Provide the (x, y) coordinate of the cell's center where the given text is located.  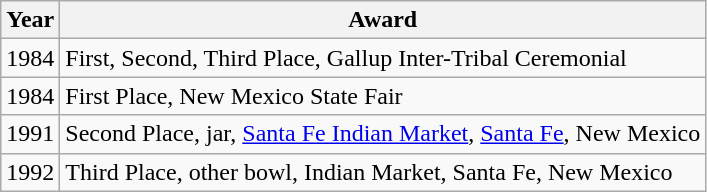
Award (383, 20)
Year (30, 20)
1992 (30, 172)
Third Place, other bowl, Indian Market, Santa Fe, New Mexico (383, 172)
First Place, New Mexico State Fair (383, 96)
Second Place, jar, Santa Fe Indian Market, Santa Fe, New Mexico (383, 134)
First, Second, Third Place, Gallup Inter-Tribal Ceremonial (383, 58)
1991 (30, 134)
